Pinpoint the cell where the given text exists, returning its [X, Y] midpoint coordinate. 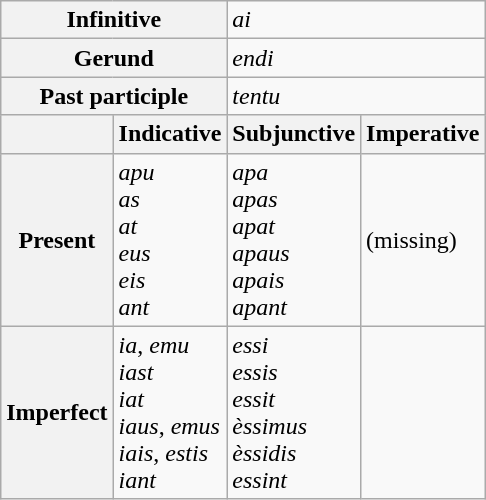
Subjunctive [294, 134]
Present [57, 240]
endi [356, 58]
Past participle [114, 96]
tentu [356, 96]
(missing) [423, 240]
apuasateuseisant [170, 240]
Imperative [423, 134]
apaapasapatapausapaisapant [294, 240]
essiessisessitèssimusèssidisessint [294, 412]
Gerund [114, 58]
Indicative [170, 134]
Infinitive [114, 20]
Imperfect [57, 412]
ai [356, 20]
ia, emuiastiatiaus, emusiais, estisiant [170, 412]
